Provide the (X, Y) coordinate of the cell's center where the given text is located.  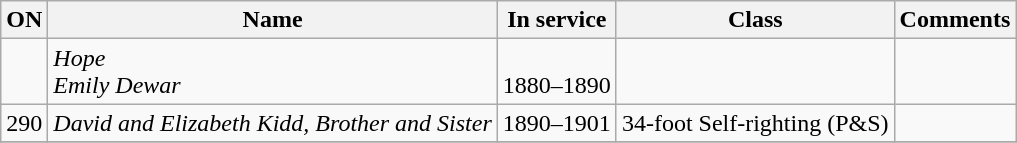
Comments (955, 20)
34-foot Self-righting (P&S) (755, 123)
In service (556, 20)
Class (755, 20)
1880–1890 (556, 72)
HopeEmily Dewar (272, 72)
1890–1901 (556, 123)
ON (24, 20)
Name (272, 20)
David and Elizabeth Kidd, Brother and Sister (272, 123)
290 (24, 123)
